From the cell containing the given text, extract its center point as [x, y] coordinate. 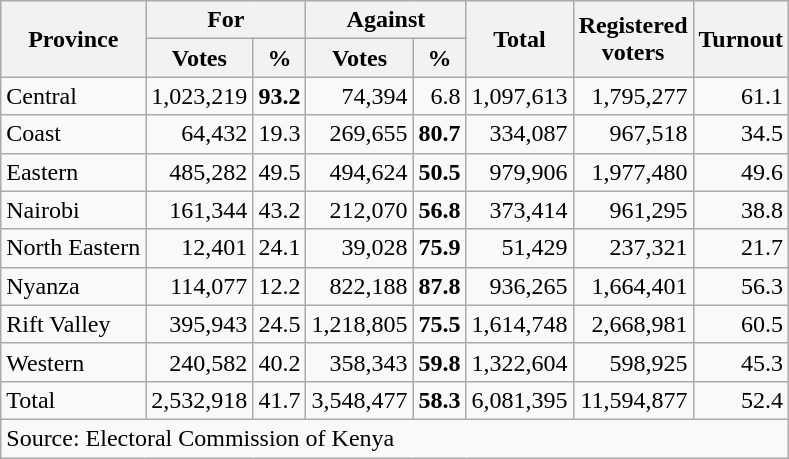
822,188 [360, 286]
Nairobi [74, 210]
936,265 [520, 286]
21.7 [741, 248]
Rift Valley [74, 324]
237,321 [633, 248]
93.2 [280, 96]
41.7 [280, 400]
Central [74, 96]
2,532,918 [200, 400]
19.3 [280, 134]
269,655 [360, 134]
373,414 [520, 210]
49.5 [280, 172]
58.3 [440, 400]
6,081,395 [520, 400]
56.8 [440, 210]
1,977,480 [633, 172]
64,432 [200, 134]
494,624 [360, 172]
North Eastern [74, 248]
Nyanza [74, 286]
240,582 [200, 362]
395,943 [200, 324]
43.2 [280, 210]
1,322,604 [520, 362]
80.7 [440, 134]
40.2 [280, 362]
75.9 [440, 248]
49.6 [741, 172]
56.3 [741, 286]
Western [74, 362]
11,594,877 [633, 400]
61.1 [741, 96]
60.5 [741, 324]
12.2 [280, 286]
2,668,981 [633, 324]
114,077 [200, 286]
Source: Electoral Commission of Kenya [395, 438]
38.8 [741, 210]
34.5 [741, 134]
12,401 [200, 248]
75.5 [440, 324]
39,028 [360, 248]
50.5 [440, 172]
212,070 [360, 210]
Registeredvoters [633, 39]
1,097,613 [520, 96]
961,295 [633, 210]
51,429 [520, 248]
334,087 [520, 134]
Coast [74, 134]
6.8 [440, 96]
59.8 [440, 362]
87.8 [440, 286]
Eastern [74, 172]
74,394 [360, 96]
358,343 [360, 362]
1,023,219 [200, 96]
1,614,748 [520, 324]
Turnout [741, 39]
1,795,277 [633, 96]
967,518 [633, 134]
For [226, 20]
Against [386, 20]
52.4 [741, 400]
598,925 [633, 362]
45.3 [741, 362]
1,218,805 [360, 324]
1,664,401 [633, 286]
24.1 [280, 248]
161,344 [200, 210]
3,548,477 [360, 400]
24.5 [280, 324]
Province [74, 39]
485,282 [200, 172]
979,906 [520, 172]
